Output the [X, Y] coordinate of the center of the cell containing the given text.  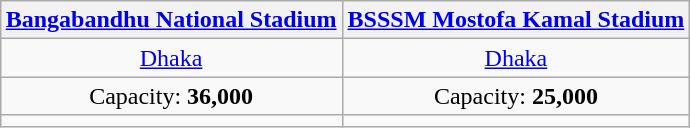
Bangabandhu National Stadium [171, 20]
Capacity: 25,000 [516, 96]
BSSSM Mostofa Kamal Stadium [516, 20]
Capacity: 36,000 [171, 96]
